Capture the cell that displays the provided text and extract its (X, Y) central coordinate. 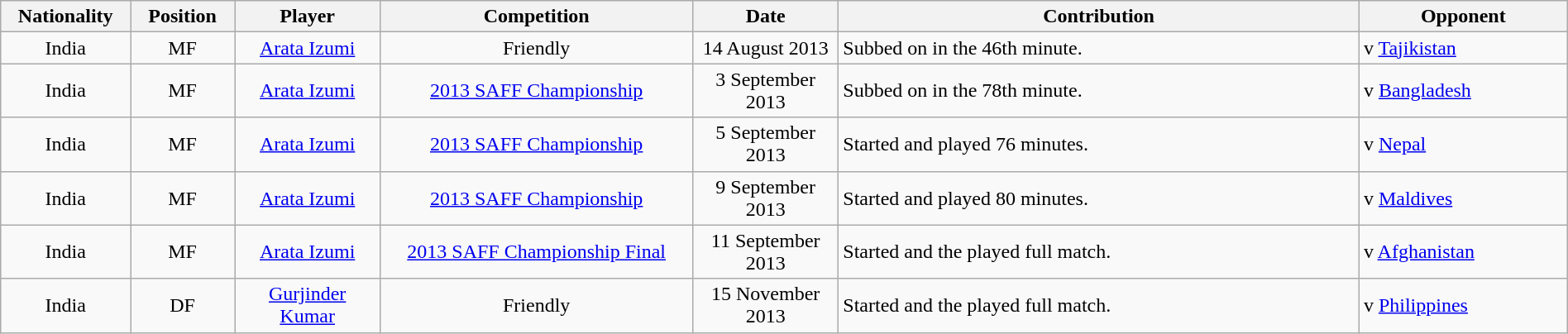
DF (183, 306)
v Maldives (1463, 198)
Competition (537, 17)
11 September 2013 (766, 251)
Subbed on in the 78th minute. (1099, 91)
Nationality (66, 17)
Position (183, 17)
5 September 2013 (766, 144)
v Nepal (1463, 144)
v Bangladesh (1463, 91)
Date (766, 17)
v Philippines (1463, 306)
Opponent (1463, 17)
Started and played 76 minutes. (1099, 144)
Gurjinder Kumar (308, 306)
9 September 2013 (766, 198)
v Afghanistan (1463, 251)
v Tajikistan (1463, 48)
14 August 2013 (766, 48)
Player (308, 17)
Subbed on in the 46th minute. (1099, 48)
2013 SAFF Championship Final (537, 251)
Contribution (1099, 17)
Started and played 80 minutes. (1099, 198)
3 September 2013 (766, 91)
15 November 2013 (766, 306)
